Locate the cell with the specified text and output its (X, Y) center coordinate. 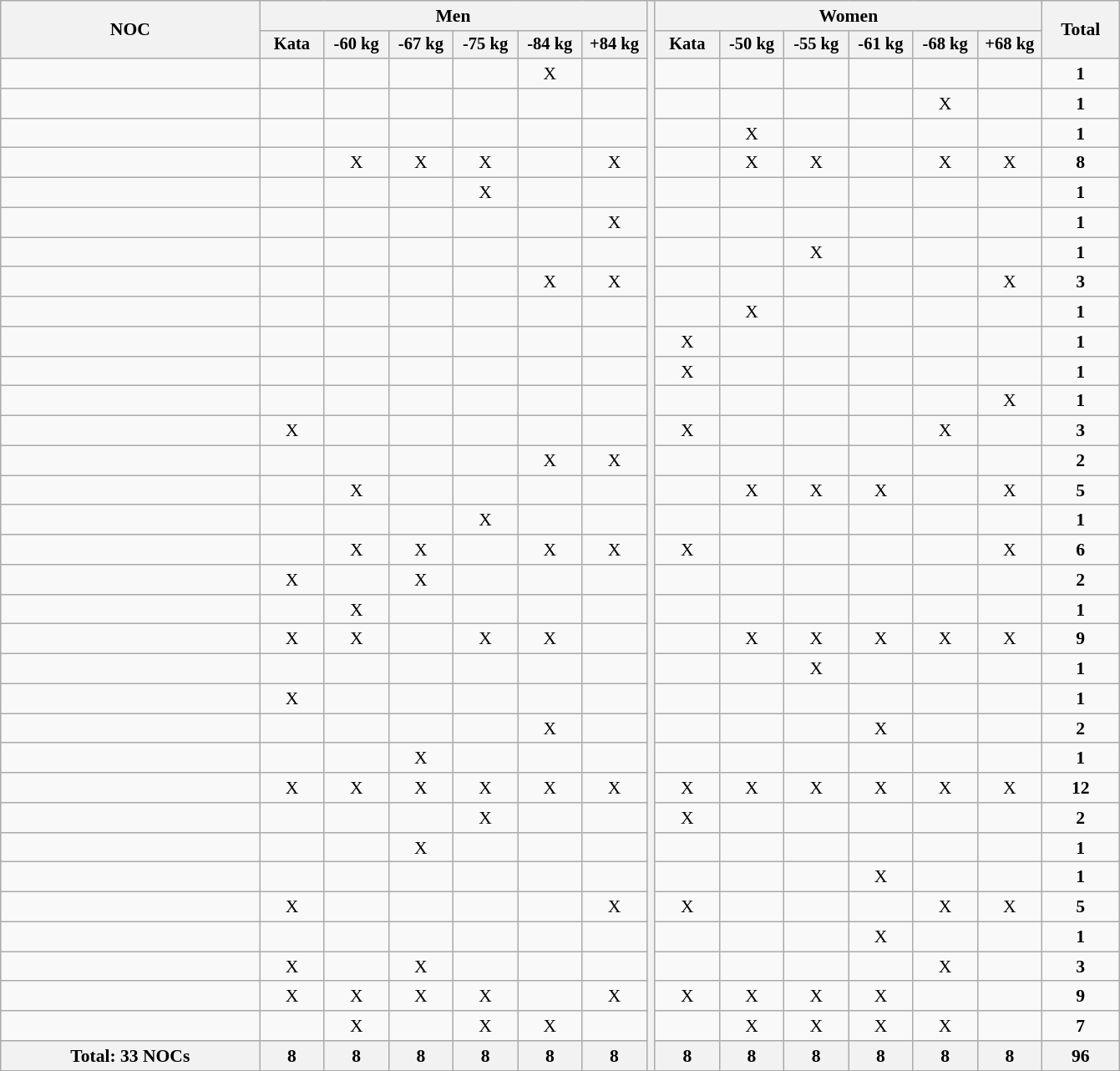
+68 kg (1009, 45)
-84 kg (550, 45)
6 (1081, 550)
+84 kg (615, 45)
-55 kg (817, 45)
Women (849, 16)
-60 kg (356, 45)
-67 kg (421, 45)
7 (1081, 1026)
NOC (130, 30)
12 (1081, 788)
Men (453, 16)
Total (1081, 30)
Total: 33 NOCs (130, 1056)
-68 kg (945, 45)
-61 kg (880, 45)
-75 kg (484, 45)
96 (1081, 1056)
-50 kg (752, 45)
